Return (x, y) of the center of cell containing provided text 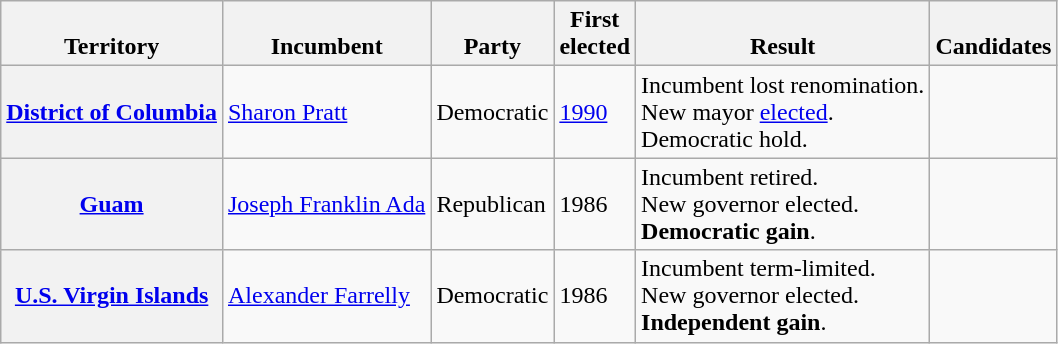
Firstelected (595, 34)
Result (783, 34)
Party (492, 34)
Incumbent term-limited.New governor elected.Independent gain. (783, 296)
U.S. Virgin Islands (112, 296)
Candidates (994, 34)
Republican (492, 204)
Guam (112, 204)
District of Columbia (112, 112)
Incumbent retired.New governor elected.Democratic gain. (783, 204)
Alexander Farrelly (326, 296)
Incumbent (326, 34)
1990 (595, 112)
Incumbent lost renomination.New mayor elected.Democratic hold. (783, 112)
Sharon Pratt (326, 112)
Joseph Franklin Ada (326, 204)
Territory (112, 34)
